Identify which cell holds the provided text, then report its (x, y) central coordinate. 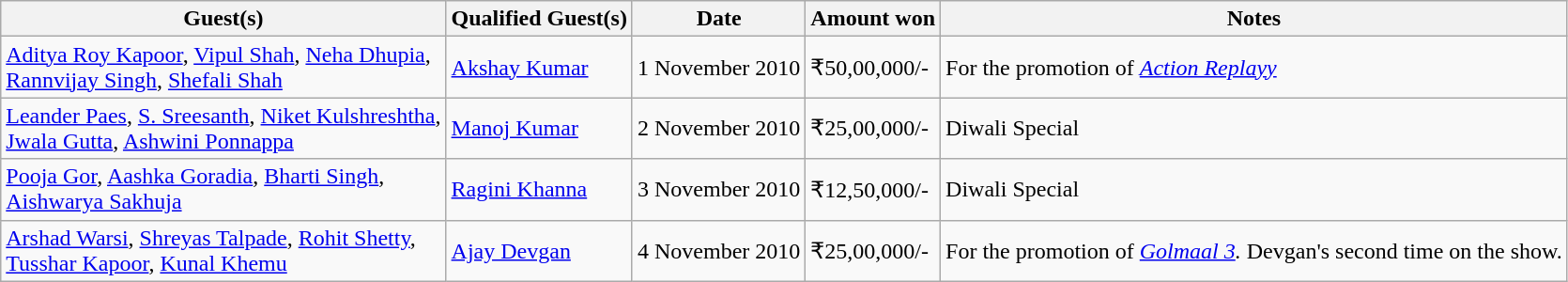
For the promotion of Golmaal 3. Devgan's second time on the show. (1254, 250)
Ajay Devgan (539, 250)
Guest(s) (223, 19)
Akshay Kumar (539, 68)
Amount won (873, 19)
1 November 2010 (718, 68)
Pooja Gor, Aashka Goradia, Bharti Singh,Aishwarya Sakhuja (223, 190)
₹50,00,000/- (873, 68)
Arshad Warsi, Shreyas Talpade, Rohit Shetty,Tusshar Kapoor, Kunal Khemu (223, 250)
Aditya Roy Kapoor, Vipul Shah, Neha Dhupia,Rannvijay Singh, Shefali Shah (223, 68)
Manoj Kumar (539, 128)
Date (718, 19)
₹12,50,000/- (873, 190)
4 November 2010 (718, 250)
For the promotion of Action Replayy (1254, 68)
Ragini Khanna (539, 190)
Notes (1254, 19)
2 November 2010 (718, 128)
Leander Paes, S. Sreesanth, Niket Kulshreshtha,Jwala Gutta, Ashwini Ponnappa (223, 128)
3 November 2010 (718, 190)
Qualified Guest(s) (539, 19)
